Locate the cell with the specified text and output its [X, Y] center coordinate. 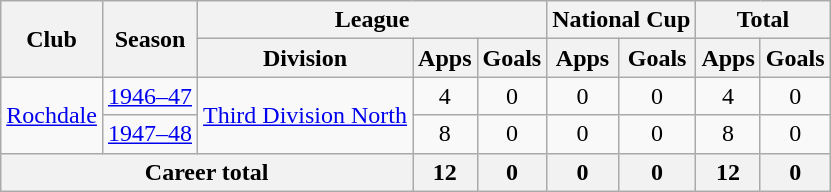
1946–47 [150, 96]
League [372, 20]
Season [150, 39]
Club [52, 39]
Division [306, 58]
Total [763, 20]
1947–48 [150, 134]
Rochdale [52, 115]
Third Division North [306, 115]
National Cup [622, 20]
Career total [207, 172]
